Identify which cell holds the provided text, then report its (x, y) central coordinate. 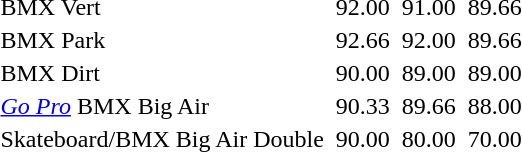
89.00 (428, 73)
92.66 (362, 40)
89.66 (428, 106)
90.33 (362, 106)
92.00 (428, 40)
90.00 (362, 73)
